Scan for the cell matching the given text and deliver its (X, Y) coordinate at center. 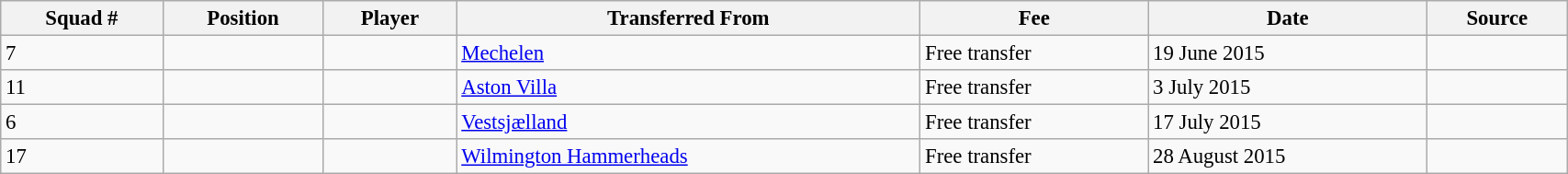
Squad # (82, 18)
3 July 2015 (1288, 87)
Date (1288, 18)
Mechelen (689, 53)
7 (82, 53)
Wilmington Hammerheads (689, 157)
Fee (1034, 18)
17 July 2015 (1288, 122)
Aston Villa (689, 87)
11 (82, 87)
Vestsjælland (689, 122)
28 August 2015 (1288, 157)
Position (243, 18)
17 (82, 157)
Source (1497, 18)
Transferred From (689, 18)
19 June 2015 (1288, 53)
Player (389, 18)
6 (82, 122)
